Locate the cell with the specified text and output its [x, y] center coordinate. 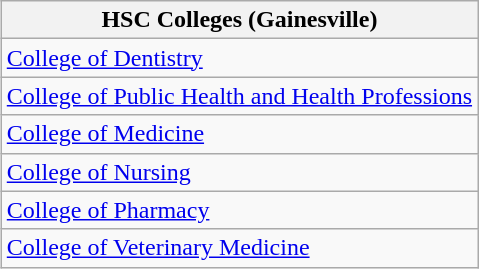
College of Nursing [239, 172]
HSC Colleges (Gainesville) [239, 20]
College of Public Health and Health Professions [239, 96]
College of Pharmacy [239, 210]
College of Veterinary Medicine [239, 248]
College of Dentistry [239, 58]
College of Medicine [239, 134]
